Pinpoint the cell where the given text exists, returning its [X, Y] midpoint coordinate. 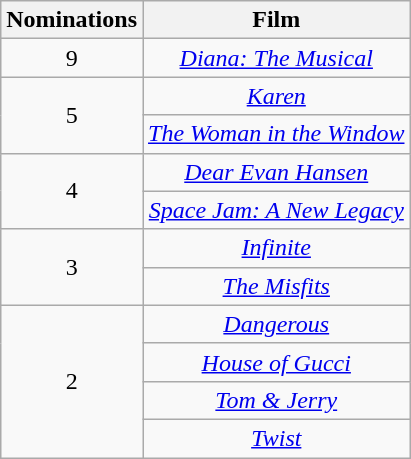
House of Gucci [276, 362]
Diana: The Musical [276, 58]
Film [276, 20]
Infinite [276, 248]
5 [72, 115]
The Woman in the Window [276, 134]
9 [72, 58]
Space Jam: A New Legacy [276, 210]
Twist [276, 438]
Karen [276, 96]
2 [72, 381]
Dear Evan Hansen [276, 172]
Nominations [72, 20]
The Misfits [276, 286]
4 [72, 191]
3 [72, 267]
Tom & Jerry [276, 400]
Dangerous [276, 324]
